Extract the (x, y) coordinate from the center of the cell holding the provided text.  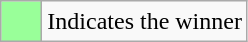
Indicates the winner (145, 22)
